Detect which cell encompasses the target text, then output its (x, y) center coordinate. 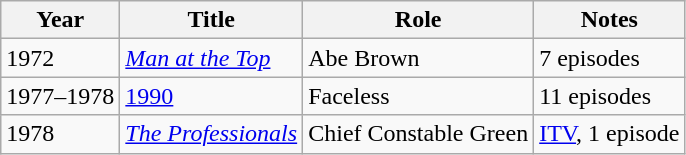
Abe Brown (418, 58)
Chief Constable Green (418, 134)
ITV, 1 episode (610, 134)
Role (418, 20)
Title (212, 20)
1978 (60, 134)
11 episodes (610, 96)
The Professionals (212, 134)
Notes (610, 20)
1990 (212, 96)
7 episodes (610, 58)
Year (60, 20)
1972 (60, 58)
1977–1978 (60, 96)
Faceless (418, 96)
Man at the Top (212, 58)
